Detect which cell encompasses the target text, then output its (X, Y) center coordinate. 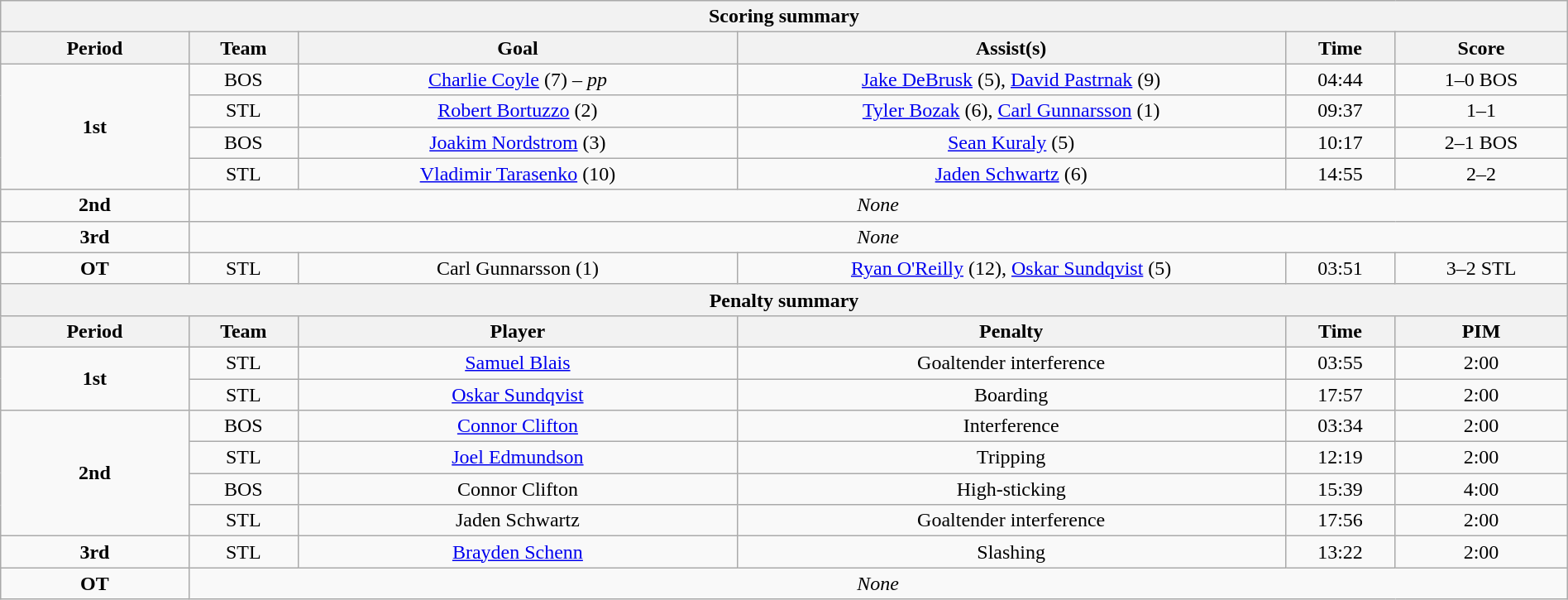
09:37 (1340, 111)
Scoring summary (784, 17)
Slashing (1011, 552)
Boarding (1011, 395)
Charlie Coyle (7) – pp (518, 79)
03:34 (1340, 426)
Goal (518, 48)
Vladimir Tarasenko (10) (518, 174)
4:00 (1481, 489)
Ryan O'Reilly (12), Oskar Sundqvist (5) (1011, 268)
17:57 (1340, 395)
Carl Gunnarsson (1) (518, 268)
High-sticking (1011, 489)
2–2 (1481, 174)
03:51 (1340, 268)
Penalty (1011, 331)
04:44 (1340, 79)
12:19 (1340, 458)
Jaden Schwartz (518, 521)
Score (1481, 48)
Joakim Nordstrom (3) (518, 142)
PIM (1481, 331)
13:22 (1340, 552)
14:55 (1340, 174)
Jake DeBrusk (5), David Pastrnak (9) (1011, 79)
Brayden Schenn (518, 552)
Assist(s) (1011, 48)
Player (518, 331)
Penalty summary (784, 300)
03:55 (1340, 362)
Tripping (1011, 458)
Samuel Blais (518, 362)
Sean Kuraly (5) (1011, 142)
17:56 (1340, 521)
1–0 BOS (1481, 79)
Tyler Bozak (6), Carl Gunnarsson (1) (1011, 111)
15:39 (1340, 489)
Joel Edmundson (518, 458)
Jaden Schwartz (6) (1011, 174)
Interference (1011, 426)
1–1 (1481, 111)
3–2 STL (1481, 268)
10:17 (1340, 142)
2–1 BOS (1481, 142)
Robert Bortuzzo (2) (518, 111)
Oskar Sundqvist (518, 395)
